From the cell containing the given text, extract its center point as (X, Y) coordinate. 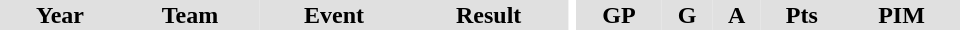
A (737, 15)
Pts (802, 15)
Result (488, 15)
Team (190, 15)
GP (619, 15)
G (688, 15)
PIM (902, 15)
Year (60, 15)
Event (334, 15)
